Determine the [X, Y] coordinate at the center of the cell enclosing the given text.  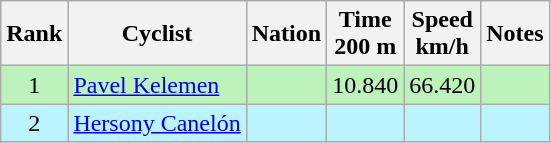
1 [34, 85]
Cyclist [157, 34]
Hersony Canelón [157, 123]
2 [34, 123]
Notes [515, 34]
Speedkm/h [442, 34]
Nation [286, 34]
Time200 m [366, 34]
Pavel Kelemen [157, 85]
Rank [34, 34]
66.420 [442, 85]
10.840 [366, 85]
